Provide the [x, y] coordinate of the cell's center where the given text is located.  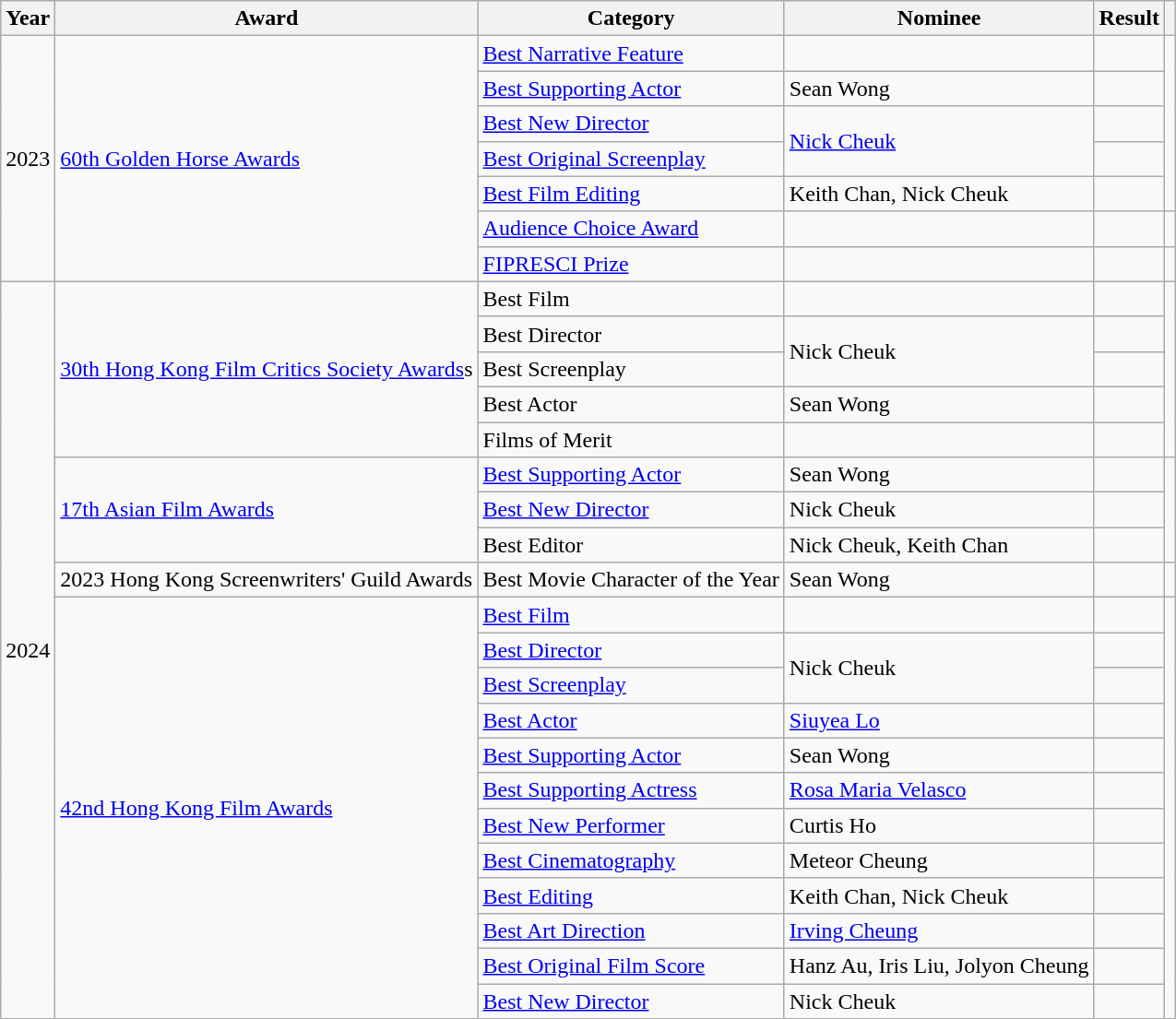
2023 [28, 159]
42nd Hong Kong Film Awards [267, 808]
Best Movie Character of the Year [631, 580]
Nominee [939, 18]
Siuyea Lo [939, 720]
Hanz Au, Iris Liu, Jolyon Cheung [939, 966]
2023 Hong Kong Screenwriters' Guild Awards [267, 580]
Irving Cheung [939, 930]
17th Asian Film Awards [267, 510]
Best Original Screenplay [631, 159]
60th Golden Horse Awards [267, 159]
Audience Choice Award [631, 229]
Curtis Ho [939, 825]
Films of Merit [631, 440]
Best Cinematography [631, 860]
Best Editor [631, 545]
Best Film Editing [631, 194]
Best Supporting Actress [631, 790]
FIPRESCI Prize [631, 264]
Result [1129, 18]
Year [28, 18]
Meteor Cheung [939, 860]
Best Editing [631, 895]
30th Hong Kong Film Critics Society Awardss [267, 369]
Best Art Direction [631, 930]
Best Original Film Score [631, 966]
Award [267, 18]
Best Narrative Feature [631, 53]
Nick Cheuk, Keith Chan [939, 545]
Rosa Maria Velasco [939, 790]
2024 [28, 649]
Best New Performer [631, 825]
Category [631, 18]
